Output the (x, y) coordinate of the center of the cell containing the given text.  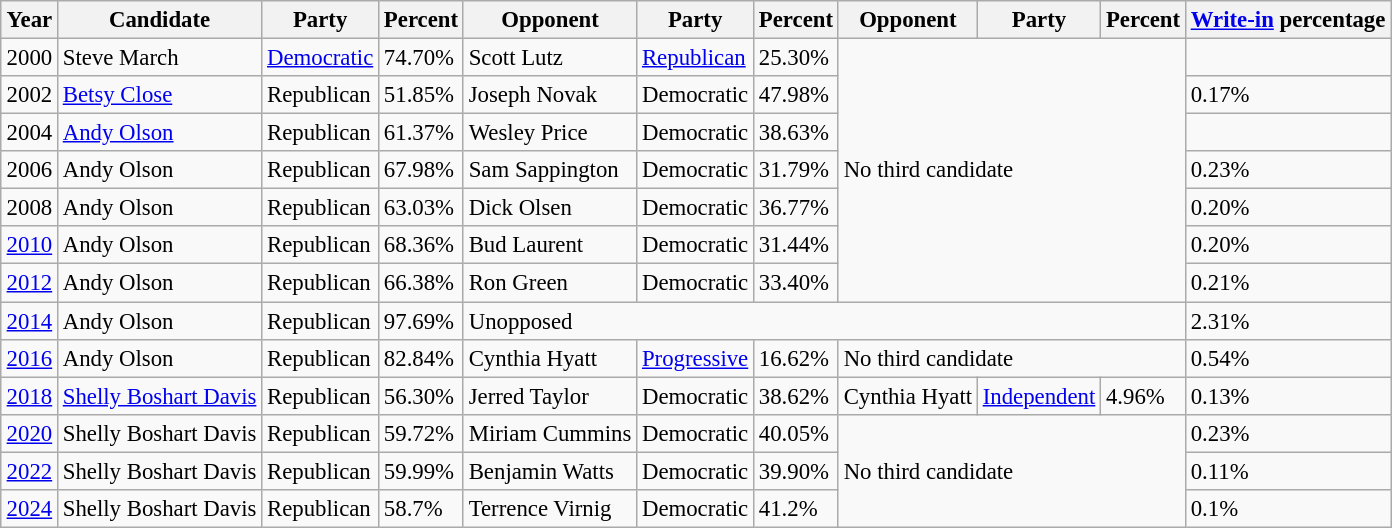
40.05% (796, 433)
Year (29, 20)
2014 (29, 321)
Benjamin Watts (550, 471)
2002 (29, 95)
25.30% (796, 57)
51.85% (422, 95)
0.11% (1288, 471)
Progressive (696, 358)
Candidate (159, 20)
0.1% (1288, 508)
Jerred Taylor (550, 396)
Independent (1038, 396)
Ron Green (550, 283)
2016 (29, 358)
61.37% (422, 133)
68.36% (422, 245)
Unopposed (824, 321)
41.2% (796, 508)
2012 (29, 283)
38.62% (796, 396)
82.84% (422, 358)
2004 (29, 133)
63.03% (422, 208)
Betsy Close (159, 95)
2024 (29, 508)
56.30% (422, 396)
2008 (29, 208)
59.99% (422, 471)
59.72% (422, 433)
Dick Olsen (550, 208)
2018 (29, 396)
31.79% (796, 170)
0.21% (1288, 283)
74.70% (422, 57)
Write-in percentage (1288, 20)
Sam Sappington (550, 170)
38.63% (796, 133)
2.31% (1288, 321)
0.17% (1288, 95)
67.98% (422, 170)
36.77% (796, 208)
47.98% (796, 95)
0.13% (1288, 396)
Miriam Cummins (550, 433)
0.54% (1288, 358)
2022 (29, 471)
31.44% (796, 245)
39.90% (796, 471)
2010 (29, 245)
Bud Laurent (550, 245)
58.7% (422, 508)
Wesley Price (550, 133)
33.40% (796, 283)
2000 (29, 57)
Joseph Novak (550, 95)
97.69% (422, 321)
Scott Lutz (550, 57)
Steve March (159, 57)
Terrence Virnig (550, 508)
2020 (29, 433)
4.96% (1144, 396)
66.38% (422, 283)
16.62% (796, 358)
2006 (29, 170)
